Determine the [X, Y] coordinate at the center of the cell enclosing the given text.  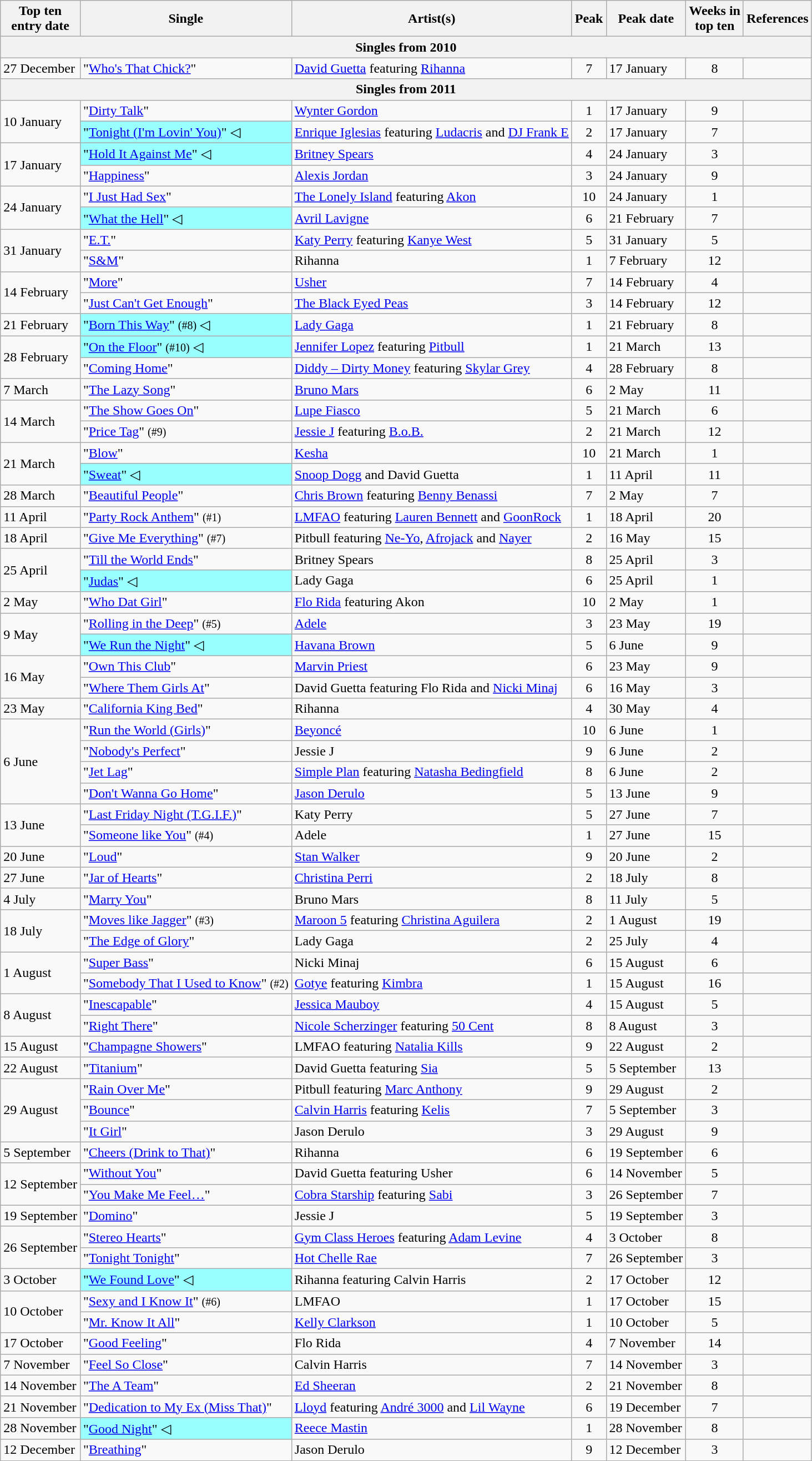
"California King Bed" [185, 709]
"Bounce" [185, 1110]
"E.T." [185, 240]
Lloyd featuring André 3000 and Lil Wayne [432, 1407]
28 March [41, 496]
Calvin Harris featuring Kelis [432, 1110]
Ed Sheeran [432, 1386]
Simple Plan featuring Natasha Bedingfield [432, 772]
Marvin Priest [432, 667]
10 January [41, 122]
David Guetta featuring Flo Rida and Nicki Minaj [432, 688]
Diddy – Dirty Money featuring Skylar Grey [432, 368]
"Feel So Close" [185, 1364]
"Good Feeling" [185, 1343]
David Guetta featuring Sia [432, 1068]
"S&M" [185, 261]
Rihanna featuring Calvin Harris [432, 1279]
Kelly Clarkson [432, 1322]
27 December [41, 68]
Nicole Scherzinger featuring 50 Cent [432, 1026]
Katy Perry featuring Kanye West [432, 240]
Beyoncé [432, 730]
Weeks intop ten [715, 19]
"Don't Wanna Go Home" [185, 793]
"What the Hell" ◁ [185, 218]
"Coming Home" [185, 368]
25 July [646, 941]
"Moves like Jagger" (#3) [185, 920]
19 December [646, 1407]
"Somebody That I Used to Know" (#2) [185, 984]
4 July [41, 899]
"Breathing" [185, 1450]
16 [715, 984]
Jessica Mauboy [432, 1005]
Avril Lavigne [432, 218]
"Own This Club" [185, 667]
"Rain Over Me" [185, 1089]
"Stereo Hearts" [185, 1237]
Stan Walker [432, 857]
Flo Rida [432, 1343]
Jennifer Lopez featuring Pitbull [432, 347]
Top tenentry date [41, 19]
"Super Bass" [185, 962]
"Where Them Girls At" [185, 688]
14 [715, 1343]
Hot Chelle Rae [432, 1258]
"Cheers (Drink to That)" [185, 1152]
"It Girl" [185, 1131]
"Jet Lag" [185, 772]
"On the Floor" (#10) ◁ [185, 347]
Singles from 2011 [406, 89]
David Guetta featuring Rihanna [432, 68]
"Run the World (Girls)" [185, 730]
Enrique Iglesias featuring Ludacris and DJ Frank E [432, 132]
Singles from 2010 [406, 47]
"Who Dat Girl" [185, 602]
"Without You" [185, 1173]
"Blow" [185, 452]
LMFAO featuring Lauren Bennett and GoonRock [432, 517]
"We Run the Night" ◁ [185, 645]
LMFAO [432, 1301]
Lupe Fiasco [432, 410]
"Nobody's Perfect" [185, 751]
"The A Team" [185, 1386]
Single [185, 19]
20 [715, 517]
Artist(s) [432, 19]
11 July [646, 899]
"Price Tag" (#9) [185, 431]
"Loud" [185, 857]
Pitbull featuring Marc Anthony [432, 1089]
Christina Perri [432, 878]
Gotye featuring Kimbra [432, 984]
"Last Friday Night (T.G.I.F.)" [185, 814]
"Till the World Ends" [185, 559]
Gym Class Heroes featuring Adam Levine [432, 1237]
"Titanium" [185, 1068]
"The Show Goes On" [185, 410]
30 May [646, 709]
Havana Brown [432, 645]
"Happiness" [185, 175]
"Sweat" ◁ [185, 475]
"Hold It Against Me" ◁ [185, 154]
"Jar of Hearts" [185, 878]
Flo Rida featuring Akon [432, 602]
Reece Mastin [432, 1428]
"Dirty Talk" [185, 110]
"Good Night" ◁ [185, 1428]
Cobra Starship featuring Sabi [432, 1195]
Peak [589, 19]
"Dedication to My Ex (Miss That)" [185, 1407]
7 February [646, 261]
References [777, 19]
"More" [185, 282]
Pitbull featuring Ne-Yo, Afrojack and Nayer [432, 538]
"Someone like You" (#4) [185, 835]
"Tonight (I'm Lovin' You)" ◁ [185, 132]
Nicki Minaj [432, 962]
"We Found Love" ◁ [185, 1279]
"Marry You" [185, 899]
LMFAO featuring Natalia Kills [432, 1047]
"Champagne Showers" [185, 1047]
The Black Eyed Peas [432, 303]
"Judas" ◁ [185, 581]
"Sexy and I Know It" (#6) [185, 1301]
"Domino" [185, 1216]
14 March [41, 421]
"Beautiful People" [185, 496]
9 May [41, 634]
Maroon 5 featuring Christina Aguilera [432, 920]
"Rolling in the Deep" (#5) [185, 623]
Alexis Jordan [432, 175]
"Tonight Tonight" [185, 1258]
Snoop Dogg and David Guetta [432, 475]
Kesha [432, 452]
12 September [41, 1184]
Katy Perry [432, 814]
7 March [41, 389]
Jessie J featuring B.o.B. [432, 431]
"Born This Way" (#8) ◁ [185, 325]
Peak date [646, 19]
David Guetta featuring Usher [432, 1173]
"You Make Me Feel…" [185, 1195]
"I Just Had Sex" [185, 197]
"Give Me Everything" (#7) [185, 538]
Wynter Gordon [432, 110]
"Just Can't Get Enough" [185, 303]
"Right There" [185, 1026]
"Who's That Chick?" [185, 68]
"Mr. Know It All" [185, 1322]
"The Lazy Song" [185, 389]
Chris Brown featuring Benny Benassi [432, 496]
Usher [432, 282]
"Inescapable" [185, 1005]
The Lonely Island featuring Akon [432, 197]
"Party Rock Anthem" (#1) [185, 517]
Calvin Harris [432, 1364]
"The Edge of Glory" [185, 941]
